Extract the (X, Y) coordinate from the center of the cell holding the provided text.  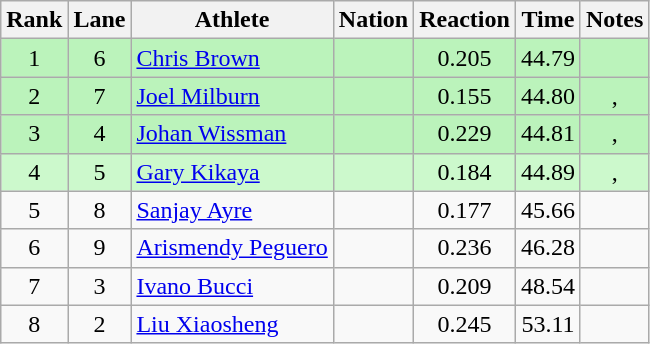
Rank (34, 20)
44.79 (548, 58)
Arismendy Peguero (232, 248)
Athlete (232, 20)
44.81 (548, 134)
0.155 (465, 96)
Lane (100, 20)
46.28 (548, 248)
0.184 (465, 172)
53.11 (548, 324)
Gary Kikaya (232, 172)
0.177 (465, 210)
Time (548, 20)
48.54 (548, 286)
0.209 (465, 286)
Nation (373, 20)
Chris Brown (232, 58)
1 (34, 58)
0.245 (465, 324)
44.80 (548, 96)
Liu Xiaosheng (232, 324)
Joel Milburn (232, 96)
0.236 (465, 248)
0.229 (465, 134)
0.205 (465, 58)
Ivano Bucci (232, 286)
9 (100, 248)
Reaction (465, 20)
Sanjay Ayre (232, 210)
Johan Wissman (232, 134)
Notes (614, 20)
45.66 (548, 210)
44.89 (548, 172)
